Return the (x, y) coordinate for the center point of the cell that contains the specified text.  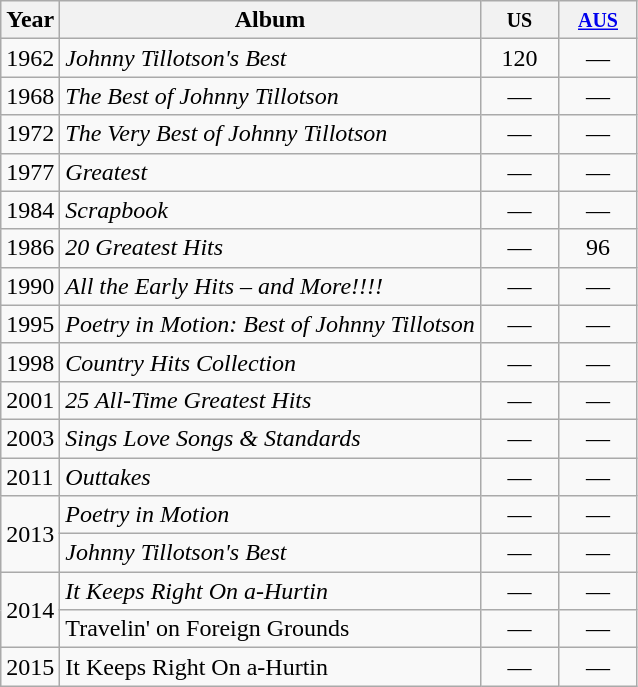
2003 (30, 438)
2001 (30, 400)
1995 (30, 324)
1990 (30, 286)
1998 (30, 362)
2015 (30, 667)
25 All-Time Greatest Hits (270, 400)
2011 (30, 477)
2013 (30, 534)
20 Greatest Hits (270, 248)
Outtakes (270, 477)
1968 (30, 96)
1962 (30, 58)
1977 (30, 172)
Album (270, 20)
Poetry in Motion (270, 515)
Country Hits Collection (270, 362)
US (520, 20)
Poetry in Motion: Best of Johnny Tillotson (270, 324)
The Best of Johnny Tillotson (270, 96)
1972 (30, 134)
Scrapbook (270, 210)
1986 (30, 248)
2014 (30, 610)
All the Early Hits – and More!!!! (270, 286)
Sings Love Songs & Standards (270, 438)
1984 (30, 210)
120 (520, 58)
96 (598, 248)
Travelin' on Foreign Grounds (270, 629)
Year (30, 20)
Greatest (270, 172)
AUS (598, 20)
The Very Best of Johnny Tillotson (270, 134)
